From the cell containing the given text, extract its center point as [X, Y] coordinate. 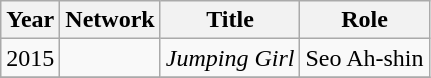
Title [230, 20]
Network [110, 20]
Jumping Girl [230, 58]
Seo Ah-shin [364, 58]
2015 [30, 58]
Year [30, 20]
Role [364, 20]
